Scan for the cell matching the given text and deliver its (X, Y) coordinate at center. 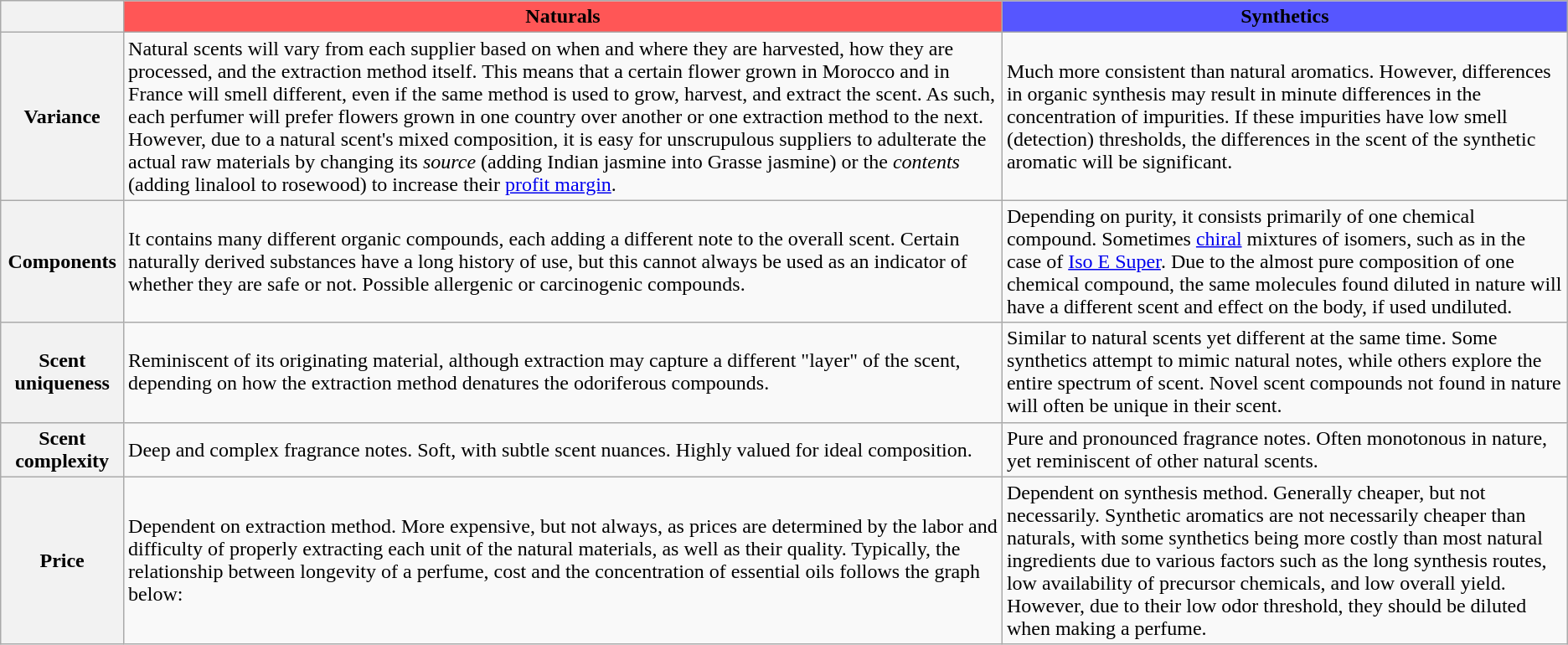
Components (62, 261)
Scent uniqueness (62, 372)
Pure and pronounced fragrance notes. Often monotonous in nature, yet reminiscent of other natural scents. (1285, 449)
Synthetics (1285, 17)
Price (62, 560)
Deep and complex fragrance notes. Soft, with subtle scent nuances. Highly valued for ideal composition. (563, 449)
Scent complexity (62, 449)
Variance (62, 116)
Naturals (563, 17)
